For the text-containing cell, return its midpoint in [x, y] coordinate format. 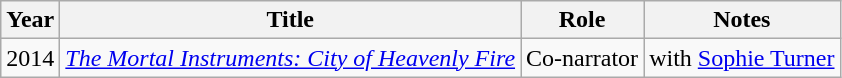
with Sophie Turner [742, 58]
Co-narrator [582, 58]
2014 [30, 58]
Title [290, 20]
The Mortal Instruments: City of Heavenly Fire [290, 58]
Notes [742, 20]
Year [30, 20]
Role [582, 20]
